Pinpoint the cell where the given text exists, returning its [x, y] midpoint coordinate. 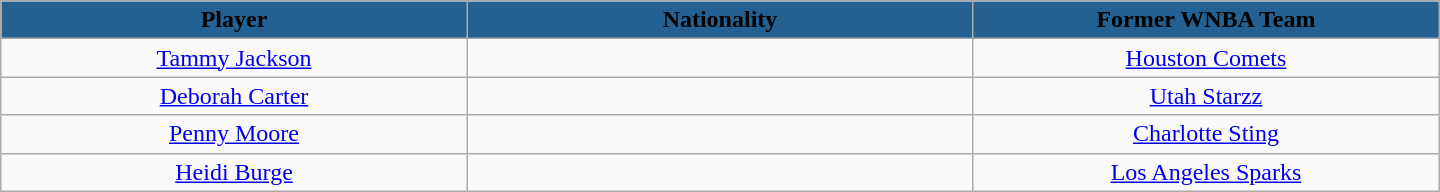
Former WNBA Team [1206, 20]
Tammy Jackson [234, 58]
Utah Starzz [1206, 96]
Charlotte Sting [1206, 134]
Nationality [720, 20]
Heidi Burge [234, 172]
Player [234, 20]
Houston Comets [1206, 58]
Los Angeles Sparks [1206, 172]
Deborah Carter [234, 96]
Penny Moore [234, 134]
